Output the [X, Y] coordinate of the center of the cell containing the given text.  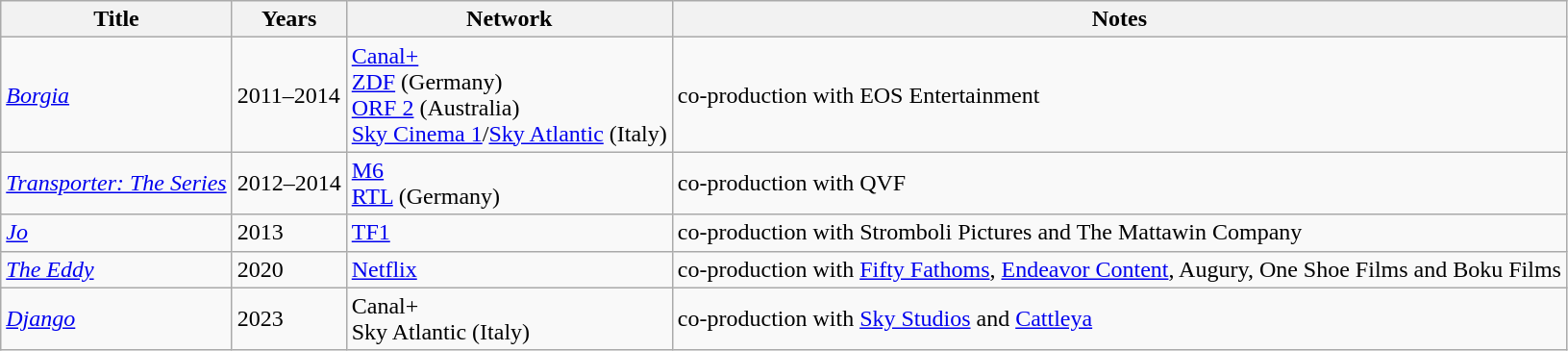
The Eddy [116, 269]
2013 [288, 233]
Years [288, 19]
Netflix [510, 269]
Jo [116, 233]
2011–2014 [288, 94]
2012–2014 [288, 183]
co-production with Sky Studios and Cattleya [1119, 319]
Canal+Sky Atlantic (Italy) [510, 319]
Django [116, 319]
Canal+ZDF (Germany)ORF 2 (Australia)Sky Cinema 1/Sky Atlantic (Italy) [510, 94]
Borgia [116, 94]
Transporter: The Series [116, 183]
Title [116, 19]
co-production with EOS Entertainment [1119, 94]
Notes [1119, 19]
co-production with QVF [1119, 183]
2023 [288, 319]
TF1 [510, 233]
co-production with Stromboli Pictures and The Mattawin Company [1119, 233]
co-production with Fifty Fathoms, Endeavor Content, Augury, One Shoe Films and Boku Films [1119, 269]
2020 [288, 269]
Network [510, 19]
M6RTL (Germany) [510, 183]
